Output the [X, Y] coordinate of the center of the cell containing the given text.  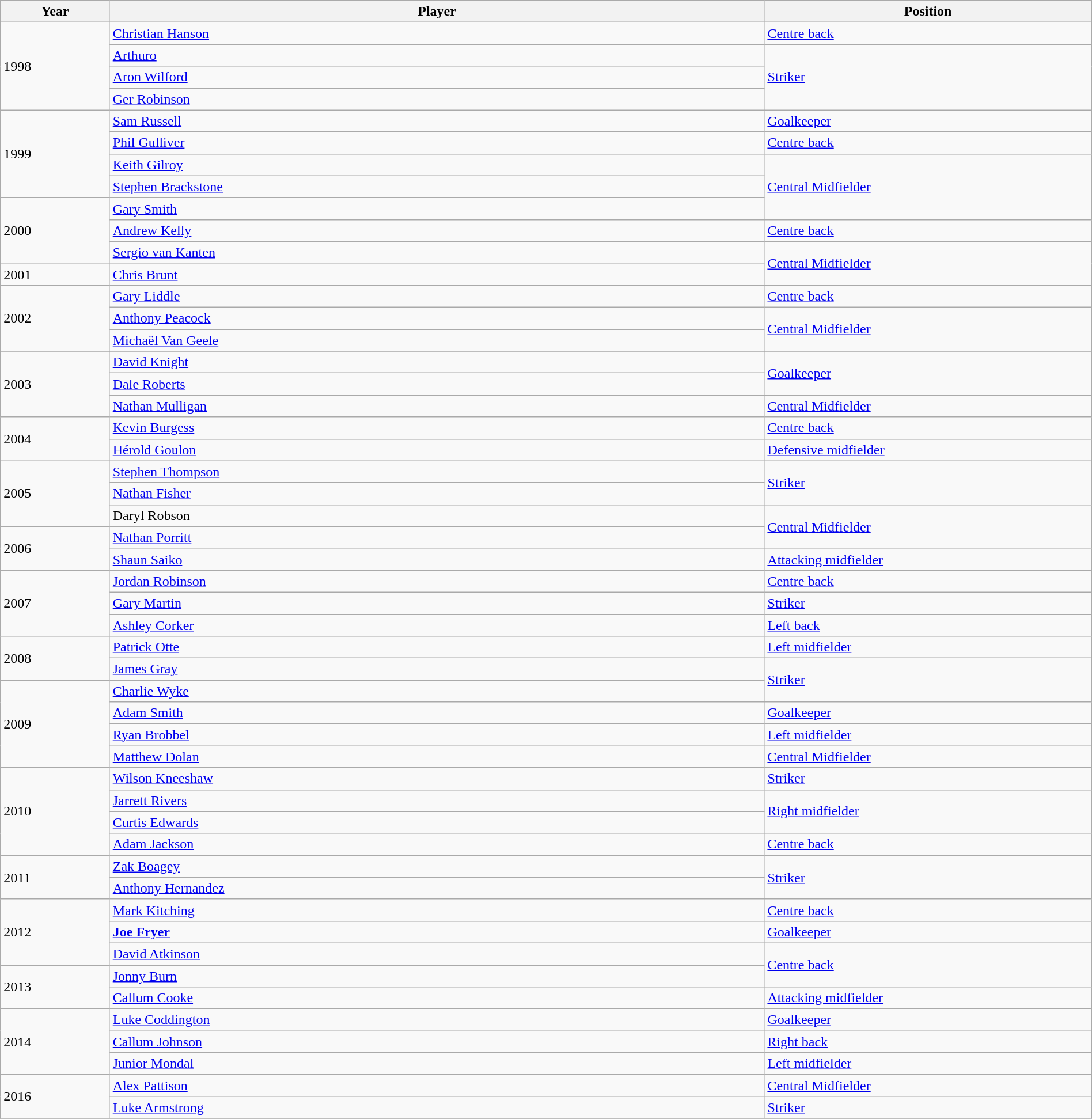
Aron Wilford [437, 77]
2002 [55, 318]
Joe Fryer [437, 932]
Adam Smith [437, 713]
Gary Smith [437, 208]
Gary Martin [437, 603]
2010 [55, 811]
Callum Johnson [437, 1042]
2001 [55, 275]
Nathan Mulligan [437, 406]
Defensive midfielder [928, 450]
Chris Brunt [437, 275]
Stephen Brackstone [437, 187]
Gary Liddle [437, 297]
Nathan Porritt [437, 537]
Luke Coddington [437, 1020]
Hérold Goulon [437, 450]
Position [928, 12]
Christian Hanson [437, 33]
Mark Kitching [437, 910]
2000 [55, 230]
Jonny Burn [437, 976]
Patrick Otte [437, 647]
Junior Mondal [437, 1064]
Year [55, 12]
David Knight [437, 362]
Player [437, 12]
Left back [928, 625]
Matthew Dolan [437, 757]
Keith Gilroy [437, 165]
Wilson Kneeshaw [437, 779]
Luke Armstrong [437, 1107]
Ger Robinson [437, 99]
Jarrett Rivers [437, 801]
2013 [55, 987]
Ryan Brobbel [437, 735]
Curtis Edwards [437, 822]
2005 [55, 494]
2016 [55, 1097]
Stephen Thompson [437, 472]
Ashley Corker [437, 625]
2014 [55, 1042]
Zak Boagey [437, 866]
2004 [55, 439]
1998 [55, 66]
Adam Jackson [437, 844]
Sergio van Kanten [437, 252]
Nathan Fisher [437, 494]
1999 [55, 154]
2009 [55, 724]
Anthony Peacock [437, 318]
Anthony Hernandez [437, 888]
Alex Pattison [437, 1086]
2011 [55, 877]
2012 [55, 932]
Charlie Wyke [437, 691]
Andrew Kelly [437, 230]
2003 [55, 384]
Right midfielder [928, 811]
Jordan Robinson [437, 581]
Arthuro [437, 55]
Kevin Burgess [437, 428]
Phil Gulliver [437, 143]
2007 [55, 603]
Michaël Van Geele [437, 340]
Shaun Saiko [437, 559]
Right back [928, 1042]
Dale Roberts [437, 384]
Daryl Robson [437, 515]
David Atkinson [437, 954]
2006 [55, 548]
2008 [55, 658]
Callum Cooke [437, 998]
Sam Russell [437, 121]
James Gray [437, 669]
